Provide the [X, Y] coordinate of the cell's center where the given text is located.  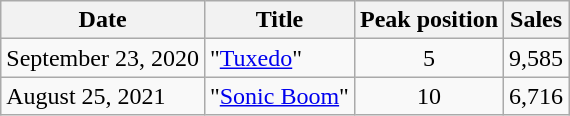
9,585 [536, 58]
6,716 [536, 96]
5 [428, 58]
Title [279, 20]
"Tuxedo" [279, 58]
Peak position [428, 20]
"Sonic Boom" [279, 96]
10 [428, 96]
September 23, 2020 [103, 58]
Sales [536, 20]
August 25, 2021 [103, 96]
Date [103, 20]
